For the text-containing cell, return its midpoint in [x, y] coordinate format. 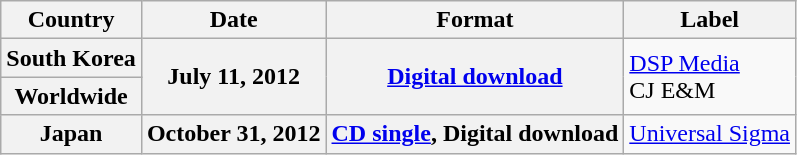
Japan [72, 134]
DSP MediaCJ E&M [710, 77]
October 31, 2012 [234, 134]
Digital download [475, 77]
South Korea [72, 58]
CD single, Digital download [475, 134]
Universal Sigma [710, 134]
July 11, 2012 [234, 77]
Date [234, 20]
Worldwide [72, 96]
Country [72, 20]
Label [710, 20]
Format [475, 20]
